Determine the [X, Y] coordinate at the center of the cell enclosing the given text.  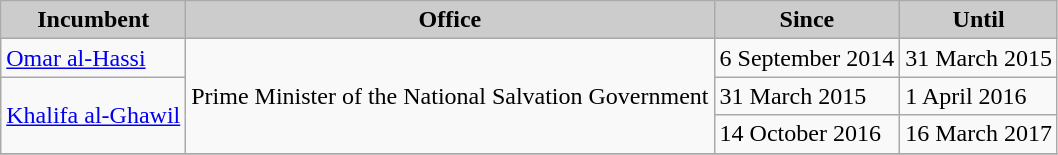
Omar al-Hassi [94, 58]
Khalifa al-Ghawil [94, 115]
16 March 2017 [979, 134]
14 October 2016 [807, 134]
1 April 2016 [979, 96]
Office [450, 20]
Incumbent [94, 20]
6 September 2014 [807, 58]
Prime Minister of the National Salvation Government [450, 96]
Since [807, 20]
Until [979, 20]
